Scan for the cell matching the given text and deliver its [X, Y] coordinate at center. 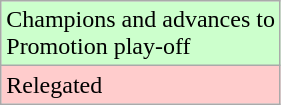
Relegated [141, 85]
Champions and advances toPromotion play-off [141, 34]
